Extract the [X, Y] coordinate from the center of the cell holding the provided text.  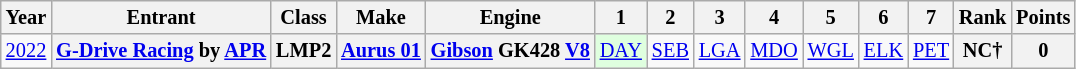
2022 [26, 51]
NC† [982, 51]
Year [26, 17]
3 [720, 17]
0 [1043, 51]
Make [381, 17]
DAY [621, 51]
5 [831, 17]
1 [621, 17]
WGL [831, 51]
LGA [720, 51]
7 [931, 17]
Rank [982, 17]
Entrant [161, 17]
Gibson GK428 V8 [510, 51]
Engine [510, 17]
Class [304, 17]
2 [670, 17]
6 [884, 17]
Points [1043, 17]
G-Drive Racing by APR [161, 51]
PET [931, 51]
4 [774, 17]
ELK [884, 51]
MDO [774, 51]
SEB [670, 51]
LMP2 [304, 51]
Aurus 01 [381, 51]
